From the cell containing the given text, extract its center point as (x, y) coordinate. 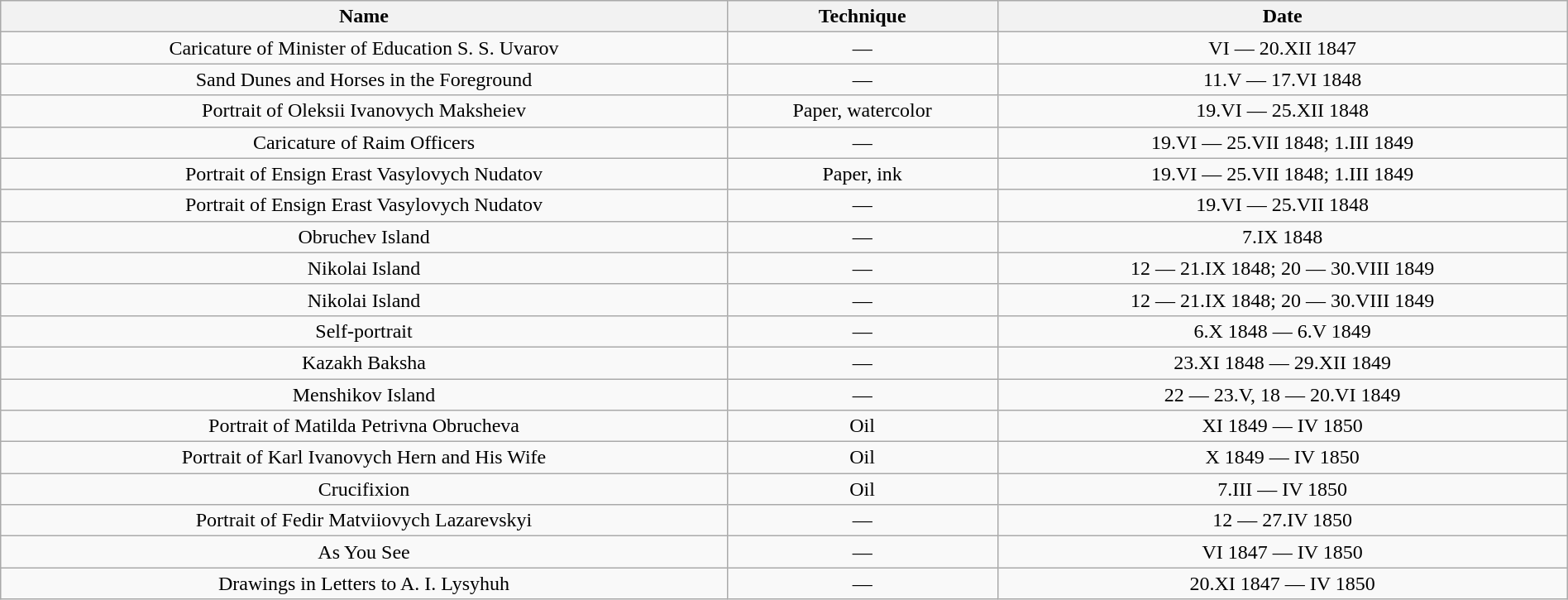
Drawings in Letters to A. I. Lysyhuh (364, 583)
19.VI — 25.XII 1848 (1282, 111)
11.V — 17.VI 1848 (1282, 79)
Portrait of Oleksii Ivanovych Maksheiev (364, 111)
6.X 1848 — 6.V 1849 (1282, 331)
VI 1847 — IV 1850 (1282, 552)
Caricature of Raim Officers (364, 142)
Obruchev Island (364, 237)
Date (1282, 17)
Portrait of Fedir Matviiovych Lazarevskyi (364, 521)
X 1849 — IV 1850 (1282, 458)
Technique (862, 17)
XI 1849 — IV 1850 (1282, 426)
Paper, watercolor (862, 111)
Name (364, 17)
Kazakh Baksha (364, 362)
Sand Dunes and Horses in the Foreground (364, 79)
Portrait of Matilda Petrivna Obrucheva (364, 426)
19.VI — 25.VII 1848 (1282, 205)
Caricature of Minister of Education S. S. Uvarov (364, 48)
As You See (364, 552)
Crucifixion (364, 489)
22 — 23.V, 18 — 20.VI 1849 (1282, 395)
Menshikov Island (364, 395)
Portrait of Karl Ivanovych Hern and His Wife (364, 458)
12 — 27.IV 1850 (1282, 521)
Self-portrait (364, 331)
VI — 20.XII 1847 (1282, 48)
7.IX 1848 (1282, 237)
20.XI 1847 — IV 1850 (1282, 583)
Paper, ink (862, 174)
23.XI 1848 — 29.XII 1849 (1282, 362)
7.III — IV 1850 (1282, 489)
